Locate the cell with the specified text and output its [X, Y] center coordinate. 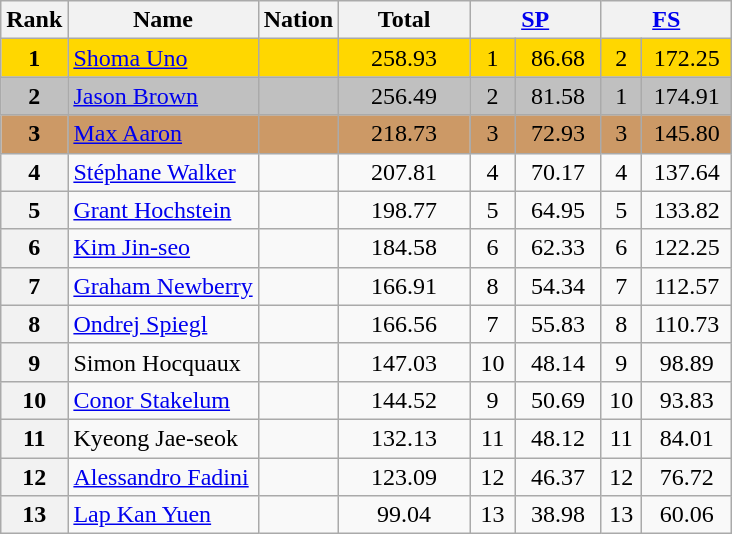
98.89 [687, 362]
46.37 [558, 477]
Ondrej Spiegl [163, 324]
122.25 [687, 248]
132.13 [404, 438]
123.09 [404, 477]
207.81 [404, 172]
184.58 [404, 248]
Kim Jin-seo [163, 248]
70.17 [558, 172]
256.49 [404, 96]
218.73 [404, 134]
198.77 [404, 210]
50.69 [558, 400]
110.73 [687, 324]
112.57 [687, 286]
Kyeong Jae-seok [163, 438]
Stéphane Walker [163, 172]
144.52 [404, 400]
166.91 [404, 286]
Max Aaron [163, 134]
60.06 [687, 515]
133.82 [687, 210]
Nation [298, 20]
48.12 [558, 438]
SP [536, 20]
Shoma Uno [163, 58]
174.91 [687, 96]
166.56 [404, 324]
Total [404, 20]
Alessandro Fadini [163, 477]
172.25 [687, 58]
137.64 [687, 172]
64.95 [558, 210]
Graham Newberry [163, 286]
FS [666, 20]
Simon Hocquaux [163, 362]
72.93 [558, 134]
99.04 [404, 515]
258.93 [404, 58]
147.03 [404, 362]
Name [163, 20]
Conor Stakelum [163, 400]
86.68 [558, 58]
93.83 [687, 400]
54.34 [558, 286]
76.72 [687, 477]
62.33 [558, 248]
38.98 [558, 515]
Rank [34, 20]
48.14 [558, 362]
145.80 [687, 134]
81.58 [558, 96]
Jason Brown [163, 96]
Grant Hochstein [163, 210]
Lap Kan Yuen [163, 515]
55.83 [558, 324]
84.01 [687, 438]
